Return the (x, y) coordinate for the center point of the cell that contains the specified text.  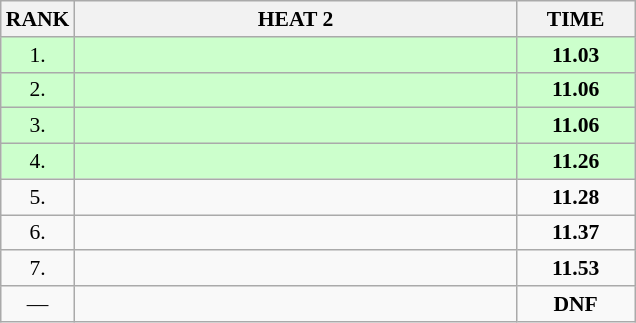
1. (38, 55)
11.53 (576, 269)
2. (38, 90)
6. (38, 233)
5. (38, 197)
11.26 (576, 162)
11.03 (576, 55)
— (38, 304)
DNF (576, 304)
RANK (38, 19)
HEAT 2 (295, 19)
11.37 (576, 233)
4. (38, 162)
TIME (576, 19)
11.28 (576, 197)
7. (38, 269)
3. (38, 126)
